Scan for the cell matching the given text and deliver its [X, Y] coordinate at center. 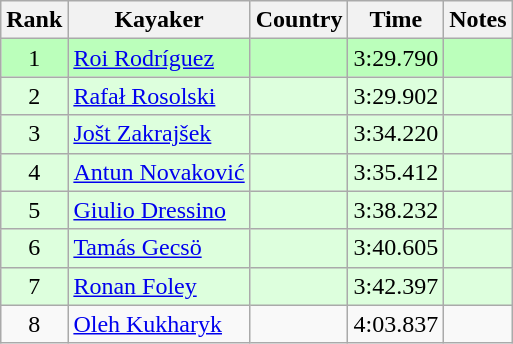
2 [34, 96]
6 [34, 248]
Roi Rodríguez [159, 58]
1 [34, 58]
3:38.232 [396, 210]
Antun Novaković [159, 172]
4:03.837 [396, 324]
Jošt Zakrajšek [159, 134]
8 [34, 324]
Country [299, 20]
4 [34, 172]
5 [34, 210]
3:29.902 [396, 96]
Rafał Rosolski [159, 96]
Giulio Dressino [159, 210]
3 [34, 134]
Time [396, 20]
3:34.220 [396, 134]
Oleh Kukharyk [159, 324]
3:35.412 [396, 172]
7 [34, 286]
Notes [478, 20]
3:29.790 [396, 58]
3:40.605 [396, 248]
Rank [34, 20]
3:42.397 [396, 286]
Kayaker [159, 20]
Ronan Foley [159, 286]
Tamás Gecsö [159, 248]
